Return [X, Y] of the center of cell containing provided text 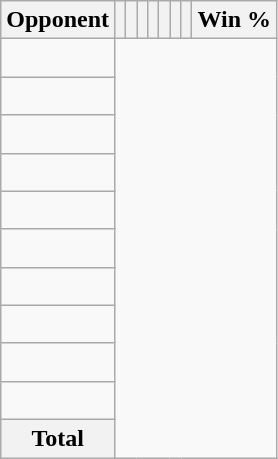
Win % [234, 20]
Opponent [58, 20]
Total [58, 438]
